Search for the cell housing the specified text and yield its (x, y) center coordinate. 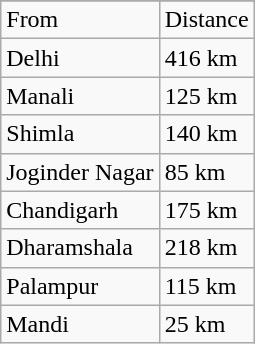
85 km (206, 172)
Shimla (80, 134)
140 km (206, 134)
From (80, 20)
25 km (206, 324)
Dharamshala (80, 248)
Delhi (80, 58)
416 km (206, 58)
175 km (206, 210)
Mandi (80, 324)
115 km (206, 286)
218 km (206, 248)
Manali (80, 96)
125 km (206, 96)
Joginder Nagar (80, 172)
Distance (206, 20)
Palampur (80, 286)
Chandigarh (80, 210)
